Find where the given text appears and provide that cell's center as [x, y] coordinate. 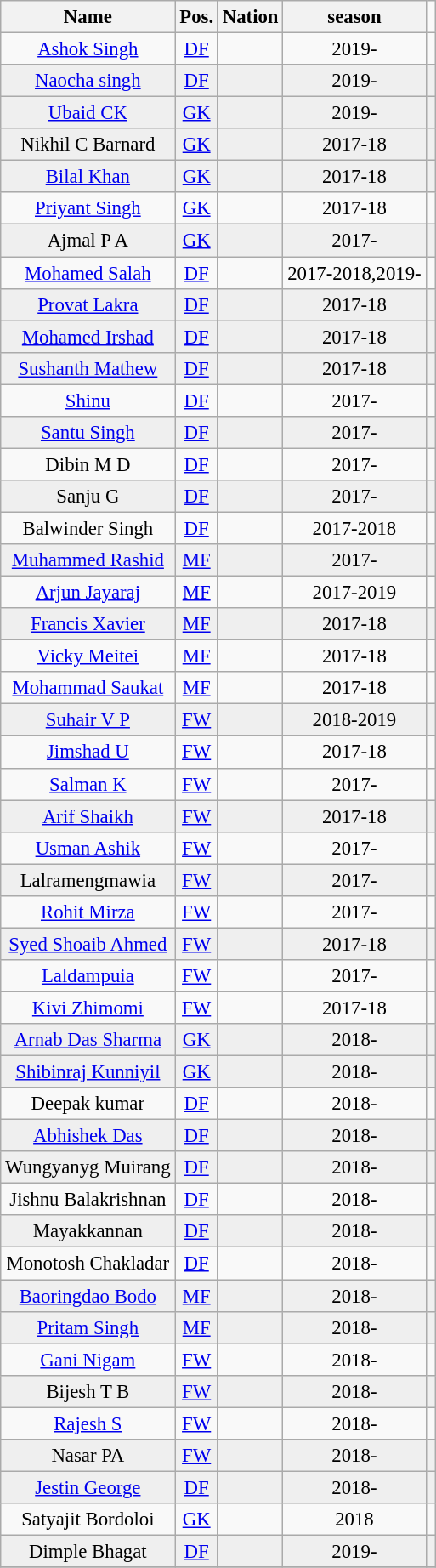
2017-2018 [354, 528]
Balwinder Singh [88, 528]
Arjun Jayaraj [88, 593]
2017-2019 [354, 593]
Lalramengmawia [88, 880]
Monotosh Chakladar [88, 1264]
2018 [354, 1520]
Pritam Singh [88, 1327]
Suhair V P [88, 720]
Name [88, 17]
Mohamed Salah [88, 273]
Ashok Singh [88, 49]
Usman Ashik [88, 848]
Deepak kumar [88, 1104]
Shinu [88, 401]
Kivi Zhimomi [88, 1008]
Bilal Khan [88, 177]
Muhammed Rashid [88, 560]
Rohit Mirza [88, 912]
Bijesh T B [88, 1391]
Wungyanyg Muirang [88, 1167]
2018-2019 [354, 720]
Mohamed Irshad [88, 337]
Shibinraj Kunniyil [88, 1072]
Naocha singh [88, 81]
Satyajit Bordoloi [88, 1520]
Francis Xavier [88, 624]
Salman K [88, 784]
Arnab Das Sharma [88, 1040]
Jimshad U [88, 753]
season [354, 17]
Rajesh S [88, 1423]
Nasar PA [88, 1456]
Syed Shoaib Ahmed [88, 944]
Pos. [196, 17]
Laldampuia [88, 976]
Sanju G [88, 497]
Santu Singh [88, 433]
Baoringdao Bodo [88, 1296]
Mayakkannan [88, 1232]
Jishnu Balakrishnan [88, 1200]
Nation [250, 17]
Ajmal P A [88, 241]
Mohammad Saukat [88, 688]
2017-2018,2019- [354, 273]
Gani Nigam [88, 1360]
Vicky Meitei [88, 656]
Abhishek Das [88, 1136]
Ubaid CK [88, 113]
Provat Lakra [88, 304]
Dimple Bhagat [88, 1551]
Dibin M D [88, 464]
Sushanth Mathew [88, 368]
Nikhil C Barnard [88, 145]
Arif Shaikh [88, 816]
Jestin George [88, 1487]
Priyant Singh [88, 208]
